Find where the given text appears and provide that cell's center as (x, y) coordinate. 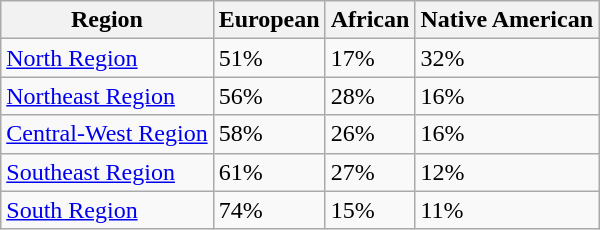
56% (269, 96)
European (269, 20)
12% (507, 172)
28% (370, 96)
61% (269, 172)
North Region (107, 58)
58% (269, 134)
Southeast Region (107, 172)
Central-West Region (107, 134)
11% (507, 210)
Northeast Region (107, 96)
15% (370, 210)
Native American (507, 20)
32% (507, 58)
27% (370, 172)
African (370, 20)
51% (269, 58)
Region (107, 20)
17% (370, 58)
South Region (107, 210)
26% (370, 134)
74% (269, 210)
